Find where the given text appears and provide that cell's center as [x, y] coordinate. 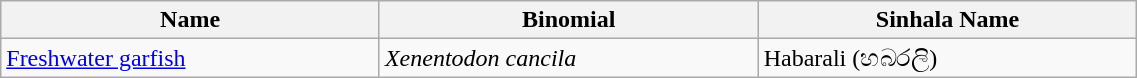
Name [190, 20]
Sinhala Name [948, 20]
Binomial [568, 20]
Xenentodon cancila [568, 58]
Habarali (හබරලි) [948, 58]
Freshwater garfish [190, 58]
